Pinpoint the cell where the given text exists, returning its (X, Y) midpoint coordinate. 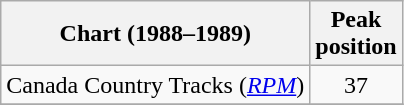
37 (356, 85)
Chart (1988–1989) (156, 34)
Canada Country Tracks (RPM) (156, 85)
Peakposition (356, 34)
